Output the [x, y] coordinate of the center of the cell containing the given text.  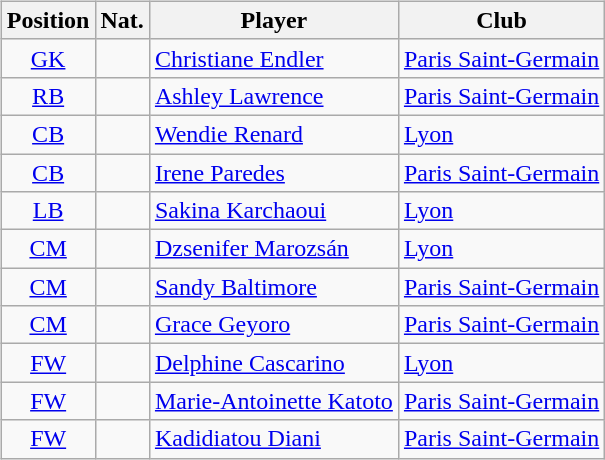
LB [48, 211]
Sandy Baltimore [274, 287]
Christiane Endler [274, 58]
Nat. [122, 20]
Ashley Lawrence [274, 96]
Kadidiatou Diani [274, 439]
Sakina Karchaoui [274, 211]
Marie-Antoinette Katoto [274, 401]
Position [48, 20]
GK [48, 58]
Delphine Cascarino [274, 363]
Player [274, 20]
Grace Geyoro [274, 325]
Dzsenifer Marozsán [274, 249]
Club [501, 20]
Irene Paredes [274, 173]
Wendie Renard [274, 134]
RB [48, 96]
